Identify which cell holds the provided text, then report its (X, Y) central coordinate. 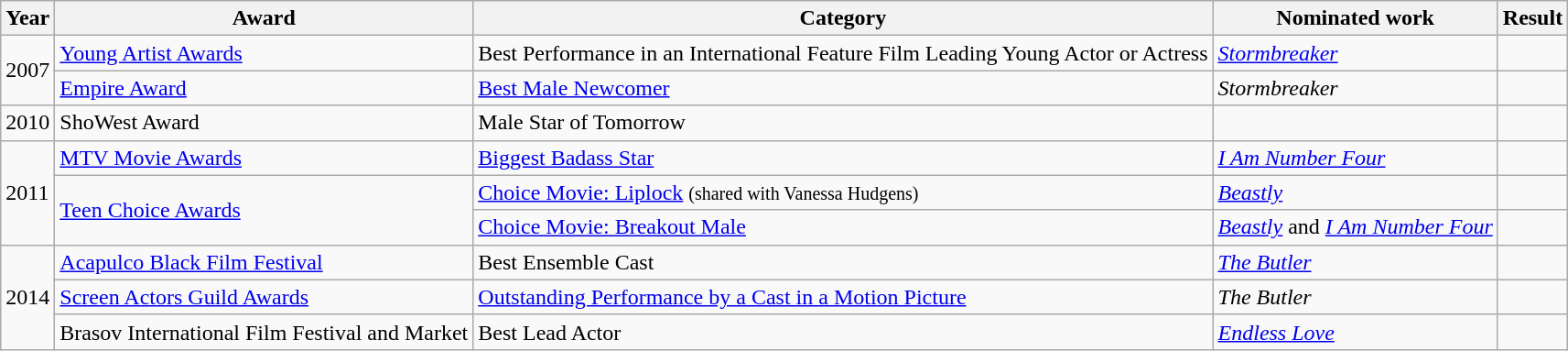
Best Male Newcomer (843, 88)
Biggest Badass Star (843, 158)
ShoWest Award (264, 123)
Year (27, 18)
2011 (27, 192)
Acapulco Black Film Festival (264, 262)
Beastly and I Am Number Four (1355, 227)
Result (1532, 18)
Endless Love (1355, 332)
MTV Movie Awards (264, 158)
Category (843, 18)
Best Performance in an International Feature Film Leading Young Actor or Actress (843, 53)
Best Lead Actor (843, 332)
Empire Award (264, 88)
Outstanding Performance by a Cast in a Motion Picture (843, 297)
2010 (27, 123)
Young Artist Awards (264, 53)
Teen Choice Awards (264, 210)
Beastly (1355, 192)
Screen Actors Guild Awards (264, 297)
2014 (27, 297)
Choice Movie: Breakout Male (843, 227)
Male Star of Tomorrow (843, 123)
Best Ensemble Cast (843, 262)
Award (264, 18)
Choice Movie: Liplock (shared with Vanessa Hudgens) (843, 192)
2007 (27, 71)
I Am Number Four (1355, 158)
Nominated work (1355, 18)
Brasov International Film Festival and Market (264, 332)
